Search for the cell housing the specified text and yield its (x, y) center coordinate. 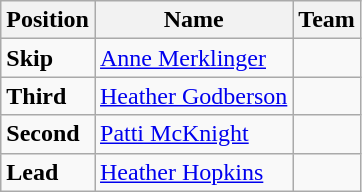
Second (48, 134)
Heather Hopkins (193, 172)
Skip (48, 58)
Anne Merklinger (193, 58)
Third (48, 96)
Name (193, 20)
Position (48, 20)
Team (327, 20)
Heather Godberson (193, 96)
Patti McKnight (193, 134)
Lead (48, 172)
